For the text-containing cell, return its midpoint in [X, Y] coordinate format. 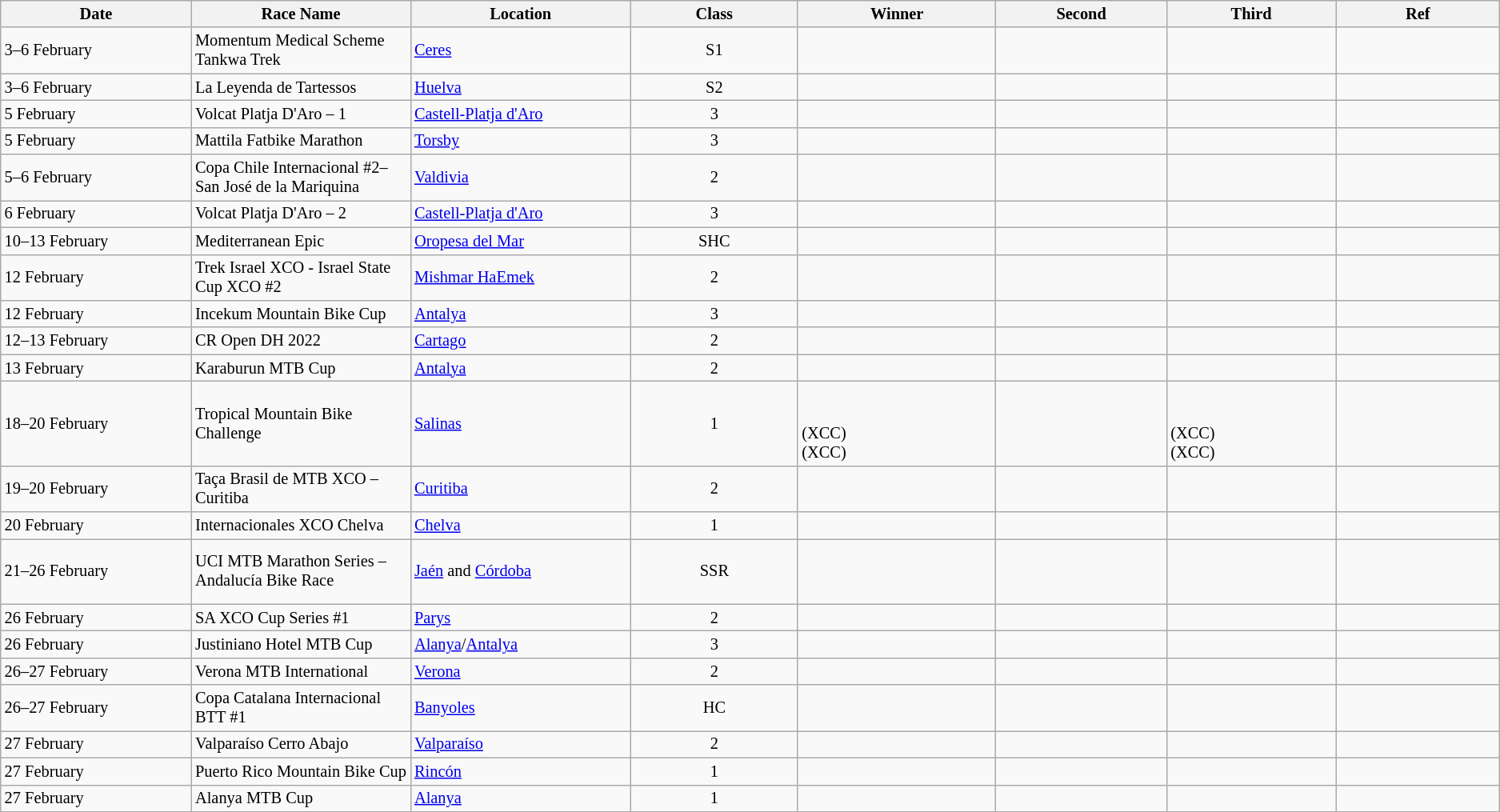
Alanya [520, 798]
Rincón [520, 771]
La Leyenda de Tartessos [301, 87]
18–20 February [96, 423]
Cartago [520, 341]
Ceres [520, 50]
5–6 February [96, 178]
13 February [96, 368]
Chelva [520, 526]
Valparaíso Cerro Abajo [301, 744]
19–20 February [96, 489]
Volcat Platja D'Aro – 2 [301, 214]
Oropesa del Mar [520, 241]
Ref [1418, 14]
Trek Israel XCO - Israel State Cup XCO #2 [301, 278]
Alanya/Antalya [520, 644]
Valparaíso [520, 744]
CR Open DH 2022 [301, 341]
Mattila Fatbike Marathon [301, 141]
Third [1251, 14]
HC [714, 708]
21–26 February [96, 571]
Second [1082, 14]
10–13 February [96, 241]
Internacionales XCO Chelva [301, 526]
Alanya MTB Cup [301, 798]
Mediterranean Epic [301, 241]
Incekum Mountain Bike Cup [301, 314]
Torsby [520, 141]
Verona MTB International [301, 671]
Copa Chile Internacional #2–San José de la Mariquina [301, 178]
Momentum Medical Scheme Tankwa Trek [301, 50]
Huelva [520, 87]
Banyoles [520, 708]
12–13 February [96, 341]
SHC [714, 241]
Curitiba [520, 489]
6 February [96, 214]
Copa Catalana Internacional BTT #1 [301, 708]
Winner [897, 14]
UCI MTB Marathon Series – Andalucía Bike Race [301, 571]
20 February [96, 526]
Valdivia [520, 178]
Taça Brasil de MTB XCO – Curitiba [301, 489]
SSR [714, 571]
Class [714, 14]
Justiniano Hotel MTB Cup [301, 644]
Karaburun MTB Cup [301, 368]
Mishmar HaEmek [520, 278]
SA XCO Cup Series #1 [301, 618]
Puerto Rico Mountain Bike Cup [301, 771]
Jaén and Córdoba [520, 571]
S1 [714, 50]
Salinas [520, 423]
Date [96, 14]
Race Name [301, 14]
Verona [520, 671]
Volcat Platja D'Aro – 1 [301, 114]
Parys [520, 618]
Tropical Mountain Bike Challenge [301, 423]
S2 [714, 87]
Location [520, 14]
